Output the [x, y] coordinate of the center of the cell containing the given text.  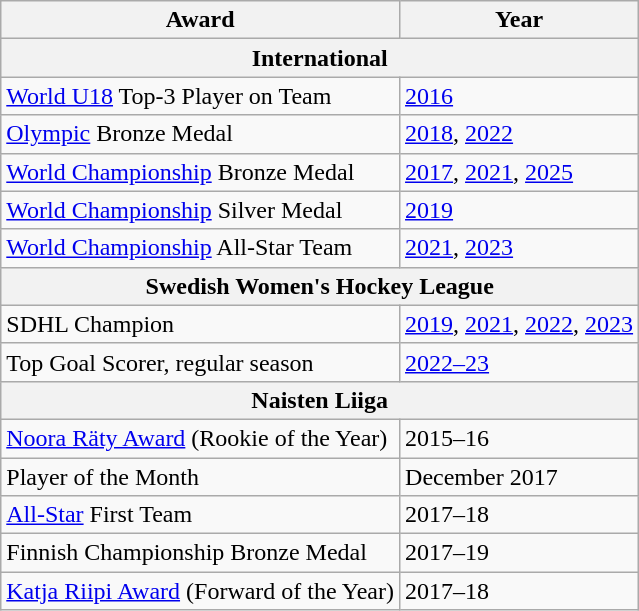
2015–16 [520, 438]
December 2017 [520, 477]
All-Star First Team [200, 515]
Naisten Liiga [320, 400]
Swedish Women's Hockey League [320, 286]
World Championship Bronze Medal [200, 172]
Finnish Championship Bronze Medal [200, 553]
2021, 2023 [520, 248]
2019, 2021, 2022, 2023 [520, 324]
Top Goal Scorer, regular season [200, 362]
World Championship Silver Medal [200, 210]
Player of the Month [200, 477]
2022–23 [520, 362]
2017, 2021, 2025 [520, 172]
Award [200, 20]
Year [520, 20]
International [320, 58]
SDHL Champion [200, 324]
World Championship All-Star Team [200, 248]
Noora Räty Award (Rookie of the Year) [200, 438]
World U18 Top-3 Player on Team [200, 96]
2016 [520, 96]
2019 [520, 210]
2018, 2022 [520, 134]
Olympic Bronze Medal [200, 134]
Katja Riipi Award (Forward of the Year) [200, 591]
2017–19 [520, 553]
